Return the [x, y] coordinate for the center point of the cell that contains the specified text.  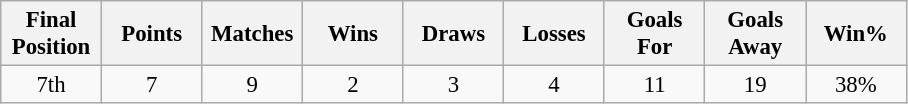
9 [252, 85]
Final Position [52, 34]
2 [354, 85]
Losses [554, 34]
Win% [856, 34]
Points [152, 34]
3 [454, 85]
Matches [252, 34]
Goals For [654, 34]
Goals Away [756, 34]
7th [52, 85]
38% [856, 85]
Wins [354, 34]
Draws [454, 34]
11 [654, 85]
19 [756, 85]
4 [554, 85]
7 [152, 85]
